Output the [X, Y] coordinate of the center of the cell containing the given text.  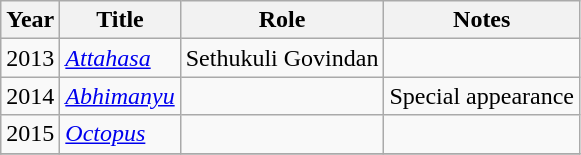
2015 [30, 134]
2013 [30, 58]
Abhimanyu [120, 96]
2014 [30, 96]
Special appearance [482, 96]
Title [120, 20]
Sethukuli Govindan [282, 58]
Role [282, 20]
Attahasa [120, 58]
Year [30, 20]
Notes [482, 20]
Octopus [120, 134]
